Provide the (X, Y) coordinate of the cell's center where the given text is located.  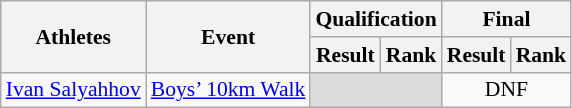
Final (506, 19)
Qualification (376, 19)
DNF (506, 90)
Event (228, 36)
Athletes (74, 36)
Boys’ 10km Walk (228, 90)
Ivan Salyahhov (74, 90)
